Pinpoint the cell where the given text exists, returning its (X, Y) midpoint coordinate. 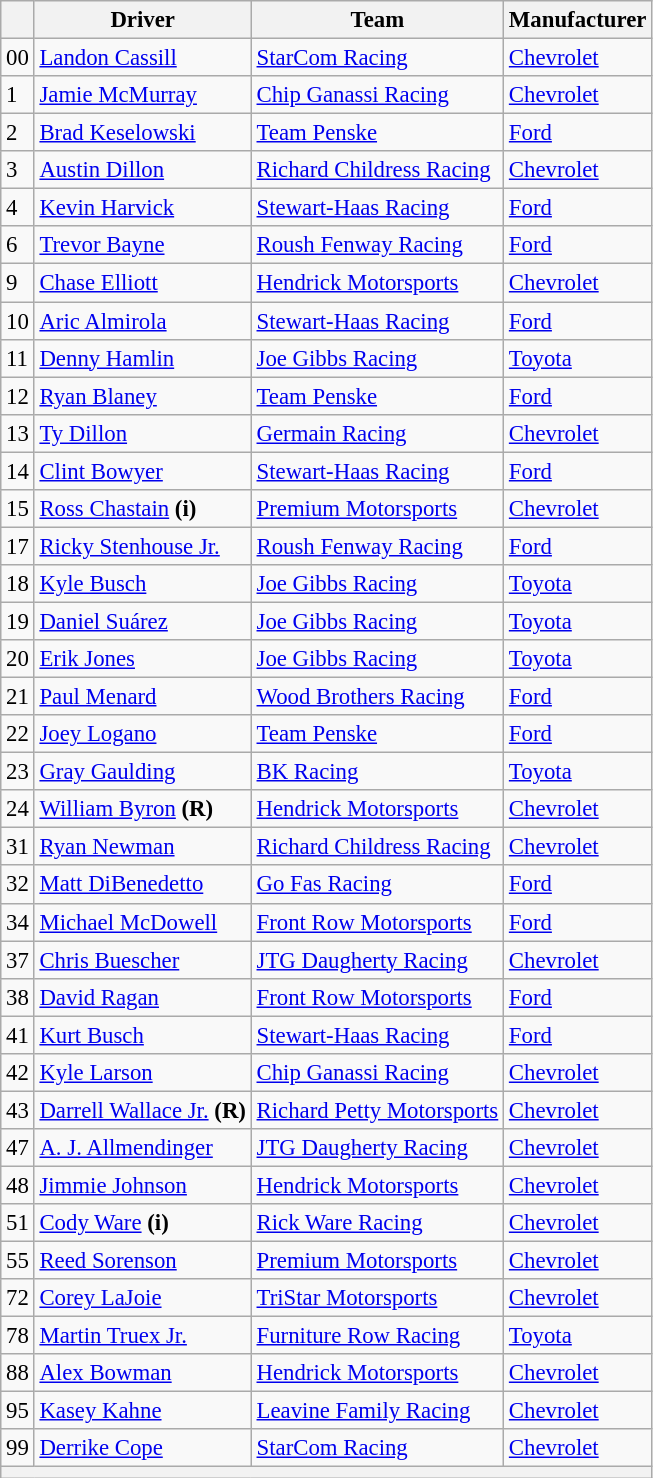
10 (18, 321)
37 (18, 960)
Reed Sorenson (142, 1261)
6 (18, 245)
Kevin Harvick (142, 208)
20 (18, 659)
34 (18, 922)
David Ragan (142, 997)
15 (18, 509)
TriStar Motorsports (377, 1298)
Go Fas Racing (377, 885)
Team (377, 20)
38 (18, 997)
00 (18, 58)
3 (18, 170)
11 (18, 358)
Aric Almirola (142, 321)
2 (18, 133)
31 (18, 847)
Trevor Bayne (142, 245)
Chase Elliott (142, 283)
Kasey Kahne (142, 1411)
12 (18, 396)
Leavine Family Racing (377, 1411)
Alex Bowman (142, 1373)
Germain Racing (377, 433)
Ryan Newman (142, 847)
47 (18, 1148)
Ross Chastain (i) (142, 509)
Cody Ware (i) (142, 1223)
55 (18, 1261)
Ryan Blaney (142, 396)
Ty Dillon (142, 433)
A. J. Allmendinger (142, 1148)
Corey LaJoie (142, 1298)
Manufacturer (578, 20)
Paul Menard (142, 697)
Kyle Larson (142, 1073)
Richard Petty Motorsports (377, 1110)
24 (18, 809)
1 (18, 95)
Ricky Stenhouse Jr. (142, 546)
78 (18, 1336)
72 (18, 1298)
99 (18, 1449)
88 (18, 1373)
Brad Keselowski (142, 133)
22 (18, 734)
Landon Cassill (142, 58)
95 (18, 1411)
Gray Gaulding (142, 772)
Erik Jones (142, 659)
Kurt Busch (142, 1035)
Kyle Busch (142, 584)
Jamie McMurray (142, 95)
Wood Brothers Racing (377, 697)
Driver (142, 20)
4 (18, 208)
Matt DiBenedetto (142, 885)
Jimmie Johnson (142, 1185)
Daniel Suárez (142, 621)
Denny Hamlin (142, 358)
Furniture Row Racing (377, 1336)
Michael McDowell (142, 922)
Clint Bowyer (142, 471)
William Byron (R) (142, 809)
Martin Truex Jr. (142, 1336)
17 (18, 546)
48 (18, 1185)
Derrike Cope (142, 1449)
Joey Logano (142, 734)
51 (18, 1223)
42 (18, 1073)
Rick Ware Racing (377, 1223)
19 (18, 621)
Austin Dillon (142, 170)
43 (18, 1110)
41 (18, 1035)
14 (18, 471)
BK Racing (377, 772)
32 (18, 885)
18 (18, 584)
23 (18, 772)
13 (18, 433)
21 (18, 697)
Darrell Wallace Jr. (R) (142, 1110)
Chris Buescher (142, 960)
9 (18, 283)
